Return [X, Y] of the center of cell containing provided text 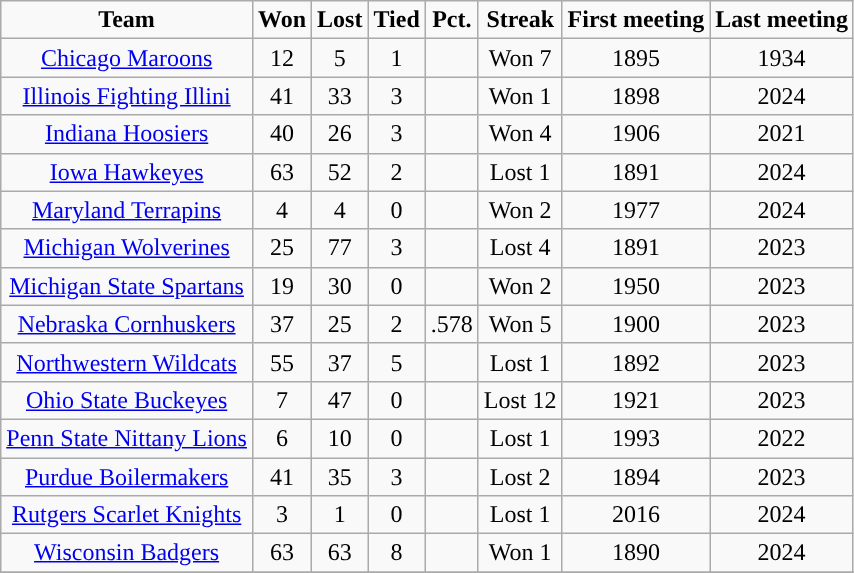
Lost 4 [520, 248]
1890 [636, 553]
2016 [636, 515]
Tied [396, 20]
1921 [636, 400]
Team [127, 20]
Won [282, 20]
Indiana Hoosiers [127, 134]
1977 [636, 210]
Lost 2 [520, 477]
12 [282, 58]
55 [282, 362]
Chicago Maroons [127, 58]
47 [340, 400]
Rutgers Scarlet Knights [127, 515]
Lost [340, 20]
Won 7 [520, 58]
Streak [520, 20]
Iowa Hawkeyes [127, 172]
Northwestern Wildcats [127, 362]
Wisconsin Badgers [127, 553]
Illinois Fighting Illini [127, 96]
First meeting [636, 20]
1894 [636, 477]
26 [340, 134]
1900 [636, 324]
1950 [636, 286]
52 [340, 172]
2021 [782, 134]
1934 [782, 58]
1993 [636, 438]
Michigan Wolverines [127, 248]
33 [340, 96]
1906 [636, 134]
6 [282, 438]
40 [282, 134]
19 [282, 286]
Nebraska Cornhuskers [127, 324]
1892 [636, 362]
Maryland Terrapins [127, 210]
1895 [636, 58]
2022 [782, 438]
Won 4 [520, 134]
Pct. [452, 20]
10 [340, 438]
Penn State Nittany Lions [127, 438]
8 [396, 553]
35 [340, 477]
Last meeting [782, 20]
7 [282, 400]
Michigan State Spartans [127, 286]
77 [340, 248]
Won 5 [520, 324]
.578 [452, 324]
Purdue Boilermakers [127, 477]
Ohio State Buckeyes [127, 400]
Lost 12 [520, 400]
1898 [636, 96]
30 [340, 286]
